Determine the [x, y] coordinate at the center of the cell enclosing the given text.  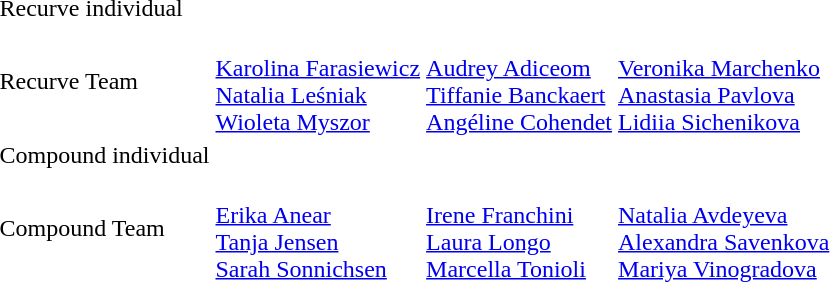
Audrey AdiceomTiffanie BanckaertAngéline Cohendet [520, 82]
Karolina FarasiewiczNatalia LeśniakWioleta Myszor [318, 82]
